Identify which cell holds the provided text, then report its (x, y) central coordinate. 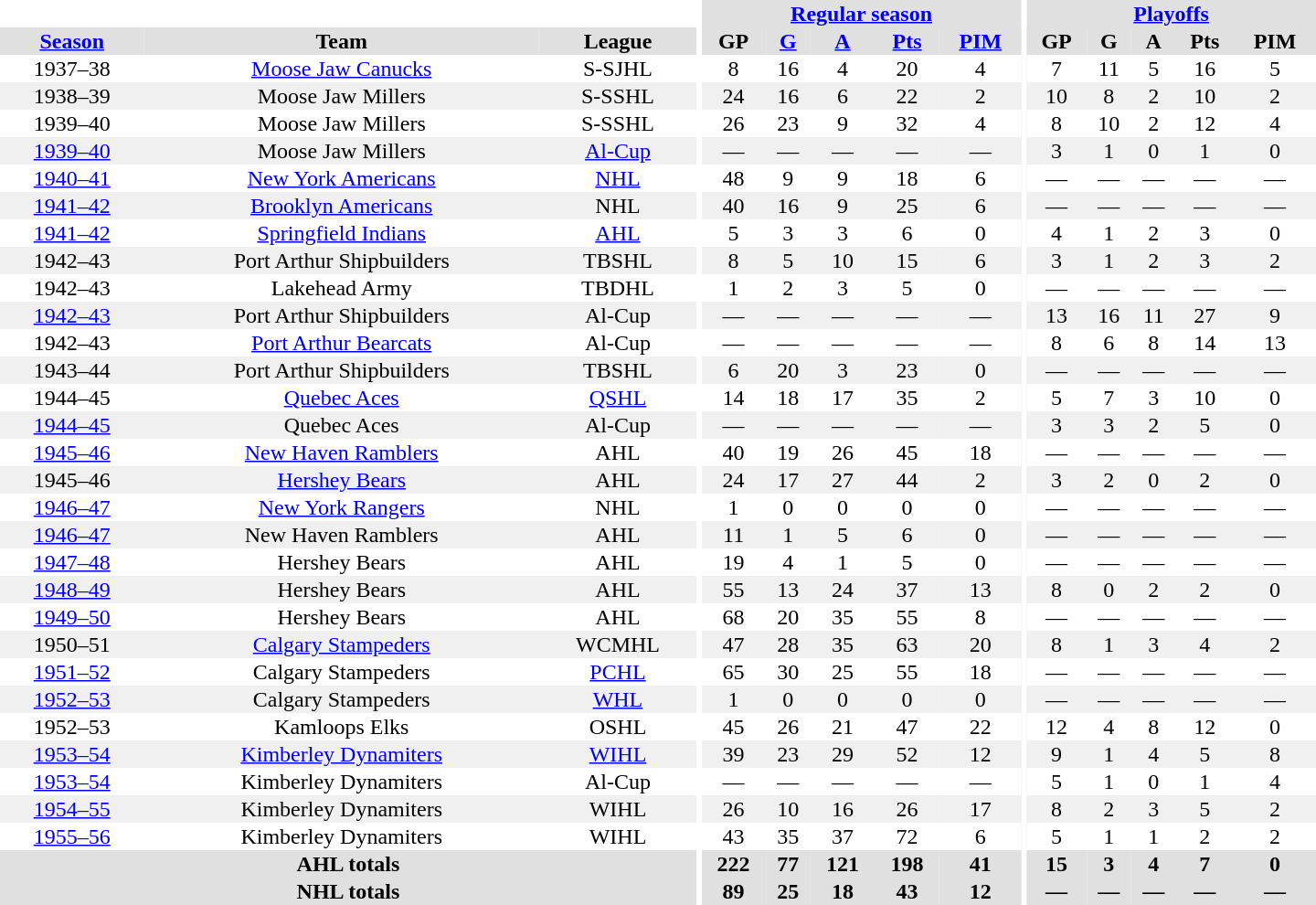
TBDHL (618, 288)
WCMHL (618, 644)
1955–56 (71, 836)
48 (733, 178)
League (618, 41)
Team (342, 41)
1948–49 (71, 590)
1954–55 (71, 809)
AHL totals (348, 864)
NHL totals (348, 891)
1940–41 (71, 178)
21 (843, 727)
72 (907, 836)
52 (907, 754)
New York Americans (342, 178)
Kamloops Elks (342, 727)
Lakehead Army (342, 288)
Season (71, 41)
1937–38 (71, 69)
S-SJHL (618, 69)
41 (981, 864)
121 (843, 864)
1938–39 (71, 96)
1950–51 (71, 644)
222 (733, 864)
77 (788, 864)
29 (843, 754)
PCHL (618, 672)
89 (733, 891)
63 (907, 644)
WHL (618, 699)
1951–52 (71, 672)
32 (907, 123)
Port Arthur Bearcats (342, 343)
44 (907, 480)
OSHL (618, 727)
1949–50 (71, 617)
Springfield Indians (342, 233)
QSHL (618, 398)
1943–44 (71, 370)
39 (733, 754)
198 (907, 864)
Brooklyn Americans (342, 206)
Regular season (861, 14)
30 (788, 672)
New York Rangers (342, 507)
1947–48 (71, 562)
Playoffs (1172, 14)
28 (788, 644)
68 (733, 617)
Moose Jaw Canucks (342, 69)
65 (733, 672)
